Scan for the cell matching the given text and deliver its [x, y] coordinate at center. 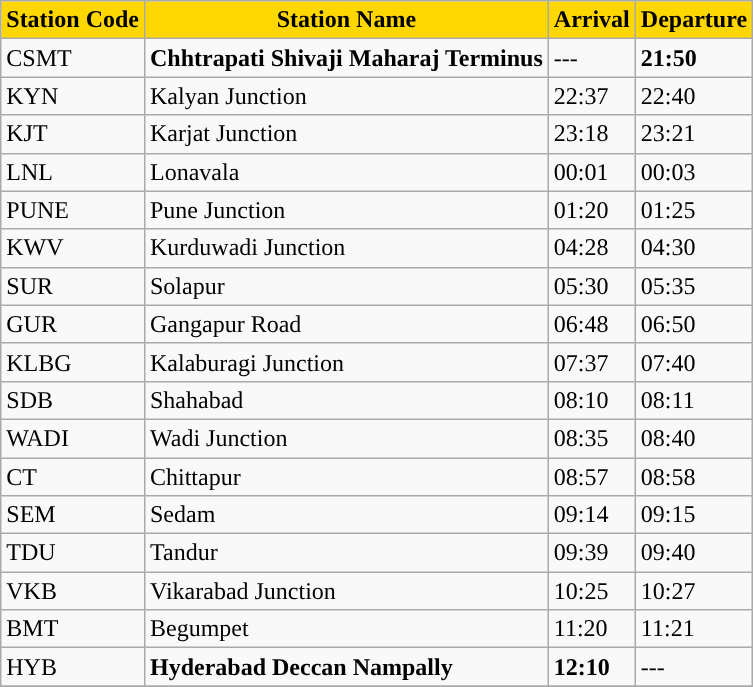
22:37 [592, 96]
Karjat Junction [346, 134]
01:20 [592, 210]
09:39 [592, 553]
BMT [73, 629]
Station Code [73, 20]
Wadi Junction [346, 438]
09:14 [592, 515]
09:40 [694, 553]
11:20 [592, 629]
Kalyan Junction [346, 96]
SUR [73, 286]
PUNE [73, 210]
Departure [694, 20]
Lonavala [346, 172]
08:40 [694, 438]
05:30 [592, 286]
08:11 [694, 400]
CT [73, 477]
KWV [73, 248]
06:50 [694, 324]
KJT [73, 134]
Kalaburagi Junction [346, 362]
22:40 [694, 96]
06:48 [592, 324]
KYN [73, 96]
Shahabad [346, 400]
08:35 [592, 438]
Chhtrapati Shivaji Maharaj Terminus [346, 58]
Station Name [346, 20]
Tandur [346, 553]
TDU [73, 553]
KLBG [73, 362]
CSMT [73, 58]
Kurduwadi Junction [346, 248]
LNL [73, 172]
21:50 [694, 58]
23:21 [694, 134]
HYB [73, 667]
07:40 [694, 362]
07:37 [592, 362]
12:10 [592, 667]
04:30 [694, 248]
08:10 [592, 400]
Hyderabad Deccan Nampally [346, 667]
Solapur [346, 286]
Pune Junction [346, 210]
04:28 [592, 248]
23:18 [592, 134]
Chittapur [346, 477]
09:15 [694, 515]
Begumpet [346, 629]
Arrival [592, 20]
08:58 [694, 477]
11:21 [694, 629]
00:03 [694, 172]
08:57 [592, 477]
Vikarabad Junction [346, 591]
10:25 [592, 591]
10:27 [694, 591]
Gangapur Road [346, 324]
WADI [73, 438]
01:25 [694, 210]
05:35 [694, 286]
SDB [73, 400]
GUR [73, 324]
00:01 [592, 172]
VKB [73, 591]
Sedam [346, 515]
SEM [73, 515]
